Determine the (x, y) coordinate at the center of the cell enclosing the given text.  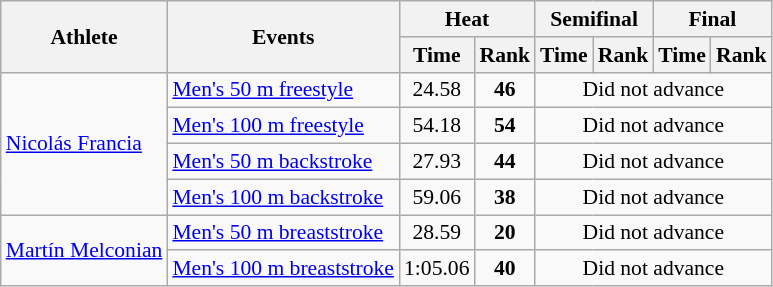
28.59 (436, 233)
Men's 50 m breaststroke (283, 233)
40 (504, 269)
Heat (467, 19)
54 (504, 126)
1:05.06 (436, 269)
44 (504, 162)
Events (283, 36)
59.06 (436, 197)
Men's 100 m backstroke (283, 197)
Semifinal (594, 19)
27.93 (436, 162)
54.18 (436, 126)
46 (504, 90)
Men's 100 m freestyle (283, 126)
20 (504, 233)
Men's 50 m freestyle (283, 90)
24.58 (436, 90)
Final (712, 19)
Men's 50 m backstroke (283, 162)
Men's 100 m breaststroke (283, 269)
Athlete (84, 36)
38 (504, 197)
Nicolás Francia (84, 143)
Martín Melconian (84, 250)
